Scan for the cell matching the given text and deliver its (X, Y) coordinate at center. 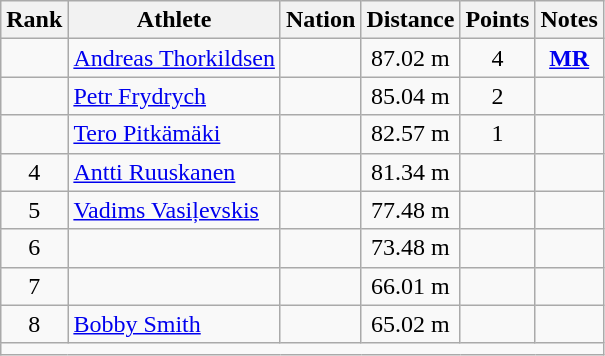
Vadims Vasiļevskis (174, 210)
Tero Pitkämäki (174, 134)
77.48 m (410, 210)
Bobby Smith (174, 324)
Antti Ruuskanen (174, 172)
Distance (410, 20)
65.02 m (410, 324)
Athlete (174, 20)
7 (34, 286)
Points (498, 20)
Nation (320, 20)
1 (498, 134)
87.02 m (410, 58)
5 (34, 210)
Notes (569, 20)
81.34 m (410, 172)
MR (569, 58)
2 (498, 96)
6 (34, 248)
8 (34, 324)
Rank (34, 20)
73.48 m (410, 248)
82.57 m (410, 134)
66.01 m (410, 286)
Petr Frydrych (174, 96)
Andreas Thorkildsen (174, 58)
85.04 m (410, 96)
